Return the [x, y] coordinate for the center point of the cell that contains the specified text.  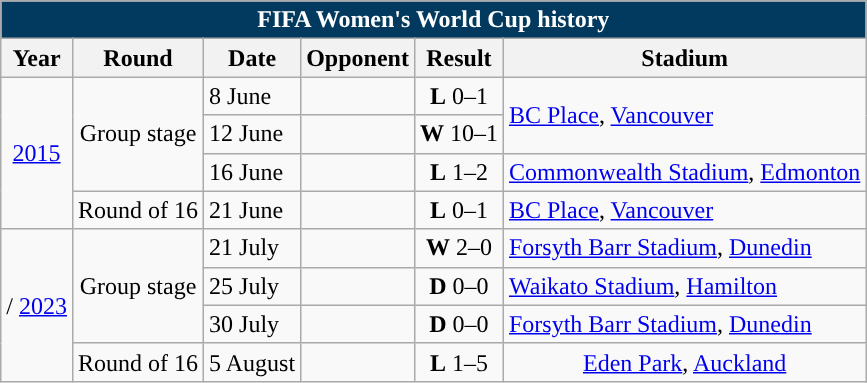
21 July [252, 248]
5 August [252, 362]
12 June [252, 134]
W 10–1 [458, 134]
Waikato Stadium, Hamilton [684, 286]
2015 [37, 153]
25 July [252, 286]
30 July [252, 324]
8 June [252, 96]
Round [138, 58]
Eden Park, Auckland [684, 362]
16 June [252, 172]
L 1–2 [458, 172]
FIFA Women's World Cup history [434, 20]
Stadium [684, 58]
Commonwealth Stadium, Edmonton [684, 172]
21 June [252, 210]
L 1–5 [458, 362]
Result [458, 58]
Year [37, 58]
/ 2023 [37, 305]
Date [252, 58]
Opponent [358, 58]
W 2–0 [458, 248]
